Extract the [X, Y] coordinate from the center of the cell holding the provided text.  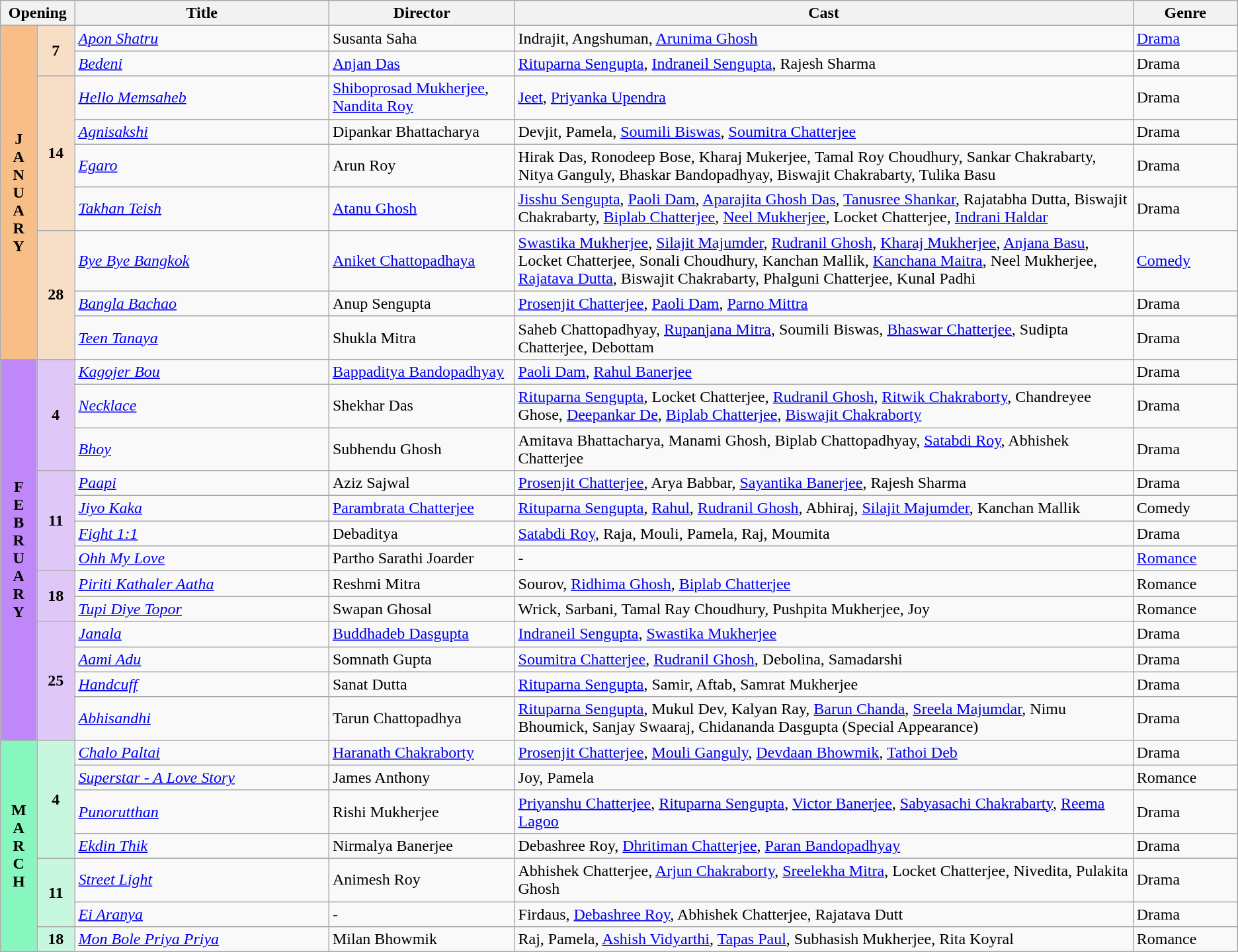
Aniket Chattopadhaya [422, 260]
Title [202, 13]
Fight 1:1 [202, 534]
Teen Tanaya [202, 337]
Shukla Mitra [422, 337]
Haranath Chakraborty [422, 752]
Necklace [202, 406]
Sourov, Ridhima Ghosh, Biplab Chatterjee [824, 584]
Ekdin Thik [202, 846]
Subhendu Ghosh [422, 448]
Opening [38, 13]
Janala [202, 634]
Ohh My Love [202, 559]
Debashree Roy, Dhritiman Chatterjee, Paran Bandopadhyay [824, 846]
Tupi Diye Topor [202, 609]
Rituparna Sengupta, Indraneil Sengupta, Rajesh Sharma [824, 63]
Amitava Bhattacharya, Manami Ghosh, Biplab Chattopadhyay, Satabdi Roy, Abhishek Chatterjee [824, 448]
Joy, Pamela [824, 777]
Mon Bole Priya Priya [202, 939]
Egaro [202, 165]
Anup Sengupta [422, 303]
Shekhar Das [422, 406]
Punorutthan [202, 812]
Reshmi Mitra [422, 584]
Priyanshu Chatterjee, Rituparna Sengupta, Victor Banerjee, Sabyasachi Chakrabarty, Reema Lagoo [824, 812]
7 [56, 51]
Soumitra Chatterjee, Rudranil Ghosh, Debolina, Samadarshi [824, 659]
Debaditya [422, 534]
14 [56, 153]
Bhoy [202, 448]
Arun Roy [422, 165]
Parambrata Chatterjee [422, 508]
Handcuff [202, 684]
Rituparna Sengupta, Samir, Aftab, Samrat Mukherjee [824, 684]
Bedeni [202, 63]
Bappaditya Bandopadhyay [422, 372]
Somnath Gupta [422, 659]
Raj, Pamela, Ashish Vidyarthi, Tapas Paul, Subhasish Mukherjee, Rita Koyral [824, 939]
MARCH [19, 846]
Paoli Dam, Rahul Banerjee [824, 372]
FEBRUARY [19, 549]
Rituparna Sengupta, Locket Chatterjee, Rudranil Ghosh, Ritwik Chakraborty, Chandreyee Ghose, Deepankar De, Biplab Chatterjee, Biswajit Chakraborty [824, 406]
Swapan Ghosal [422, 609]
Firdaus, Debashree Roy, Abhishek Chatterjee, Rajatava Dutt [824, 914]
Prosenjit Chatterjee, Arya Babbar, Sayantika Banerjee, Rajesh Sharma [824, 483]
Dipankar Bhattacharya [422, 132]
Buddhadeb Dasgupta [422, 634]
Partho Sarathi Joarder [422, 559]
Superstar - A Love Story [202, 777]
Piriti Kathaler Aatha [202, 584]
Street Light [202, 879]
Anjan Das [422, 63]
Wrick, Sarbani, Tamal Ray Choudhury, Pushpita Mukherjee, Joy [824, 609]
Apon Shatru [202, 38]
Bye Bye Bangkok [202, 260]
Kagojer Bou [202, 372]
Bangla Bachao [202, 303]
Takhan Teish [202, 209]
Tarun Chattopadhya [422, 718]
JANUARY [19, 193]
Paapi [202, 483]
Devjit, Pamela, Soumili Biswas, Soumitra Chatterjee [824, 132]
Nirmalya Banerjee [422, 846]
Animesh Roy [422, 879]
28 [56, 295]
Aziz Sajwal [422, 483]
Aami Adu [202, 659]
Milan Bhowmik [422, 939]
Rituparna Sengupta, Rahul, Rudranil Ghosh, Abhiraj, Silajit Majumder, Kanchan Mallik [824, 508]
Prosenjit Chatterjee, Paoli Dam, Parno Mittra [824, 303]
Rituparna Sengupta, Mukul Dev, Kalyan Ray, Barun Chanda, Sreela Majumdar, Nimu Bhoumick, Sanjay Swaaraj, Chidananda Dasgupta (Special Appearance) [824, 718]
Rishi Mukherjee [422, 812]
Agnisakshi [202, 132]
James Anthony [422, 777]
Saheb Chattopadhyay, Rupanjana Mitra, Soumili Biswas, Bhaswar Chatterjee, Sudipta Chatterjee, Debottam [824, 337]
Indraneil Sengupta, Swastika Mukherjee [824, 634]
Sanat Dutta [422, 684]
Genre [1185, 13]
Prosenjit Chatterjee, Mouli Ganguly, Devdaan Bhowmik, Tathoi Deb [824, 752]
25 [56, 681]
Satabdi Roy, Raja, Mouli, Pamela, Raj, Moumita [824, 534]
Director [422, 13]
Ei Aranya [202, 914]
Jiyo Kaka [202, 508]
Cast [824, 13]
Susanta Saha [422, 38]
Shiboprosad Mukherjee, Nandita Roy [422, 98]
Atanu Ghosh [422, 209]
Abhishek Chatterjee, Arjun Chakraborty, Sreelekha Mitra, Locket Chatterjee, Nivedita, Pulakita Ghosh [824, 879]
Chalo Paltai [202, 752]
Hello Memsaheb [202, 98]
Indrajit, Angshuman, Arunima Ghosh [824, 38]
Jeet, Priyanka Upendra [824, 98]
Abhisandhi [202, 718]
